Search for the cell housing the specified text and yield its [x, y] center coordinate. 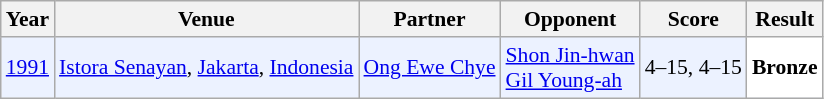
1991 [28, 68]
Opponent [570, 19]
Bronze [785, 68]
Ong Ewe Chye [430, 68]
Shon Jin-hwan Gil Young-ah [570, 68]
4–15, 4–15 [694, 68]
Partner [430, 19]
Venue [206, 19]
Result [785, 19]
Score [694, 19]
Year [28, 19]
Istora Senayan, Jakarta, Indonesia [206, 68]
